Return [x, y] of the center of cell containing provided text 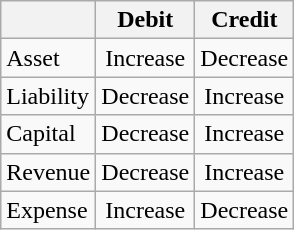
Liability [48, 96]
Revenue [48, 172]
Capital [48, 134]
Expense [48, 210]
Debit [146, 20]
Asset [48, 58]
Credit [244, 20]
